Determine the [X, Y] coordinate at the center of the cell enclosing the given text.  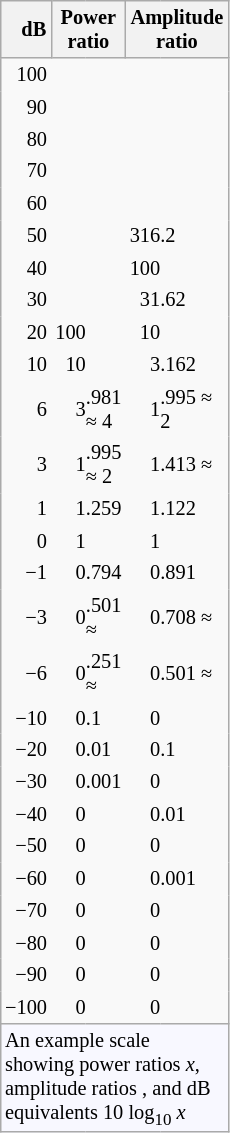
20 [26, 332]
Amplitude ratio [178, 29]
31 [144, 300]
6 [26, 408]
−6 [26, 673]
40 [26, 268]
.162 [194, 364]
.413 ≈ [194, 464]
.251 ≈ [106, 673]
−100 [26, 1008]
−1 [26, 573]
−60 [26, 878]
.794 [106, 573]
−20 [26, 750]
.259 [106, 509]
dB [26, 29]
.708 ≈ [194, 617]
−10 [26, 717]
−80 [26, 942]
−3 [26, 617]
80 [26, 139]
−40 [26, 814]
50 [26, 236]
.981 ≈ 4 [106, 408]
30 [26, 300]
316 [144, 236]
.62 [194, 300]
.2 [194, 236]
.122 [194, 509]
Power ratio [88, 29]
70 [26, 171]
−30 [26, 782]
90 [26, 107]
−70 [26, 910]
−90 [26, 975]
.891 [194, 573]
60 [26, 203]
An example scale showing power ratios x, amplitude ratios , and dB equivalents 10 log10 x [114, 1078]
−50 [26, 846]
